Return (x, y) of the center of cell containing provided text 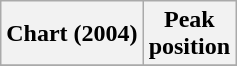
Chart (2004) (72, 34)
Peakposition (189, 34)
